Capture the cell that displays the provided text and extract its [X, Y] central coordinate. 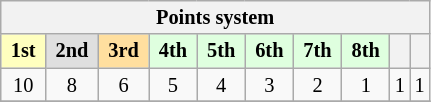
2nd [72, 51]
Points system [216, 17]
6 [123, 85]
8 [72, 85]
8th [366, 51]
4th [173, 51]
7th [317, 51]
10 [24, 85]
6th [269, 51]
3 [269, 85]
5 [173, 85]
4 [221, 85]
2 [317, 85]
3rd [123, 51]
5th [221, 51]
1st [24, 51]
